Locate the cell with the specified text and output its [x, y] center coordinate. 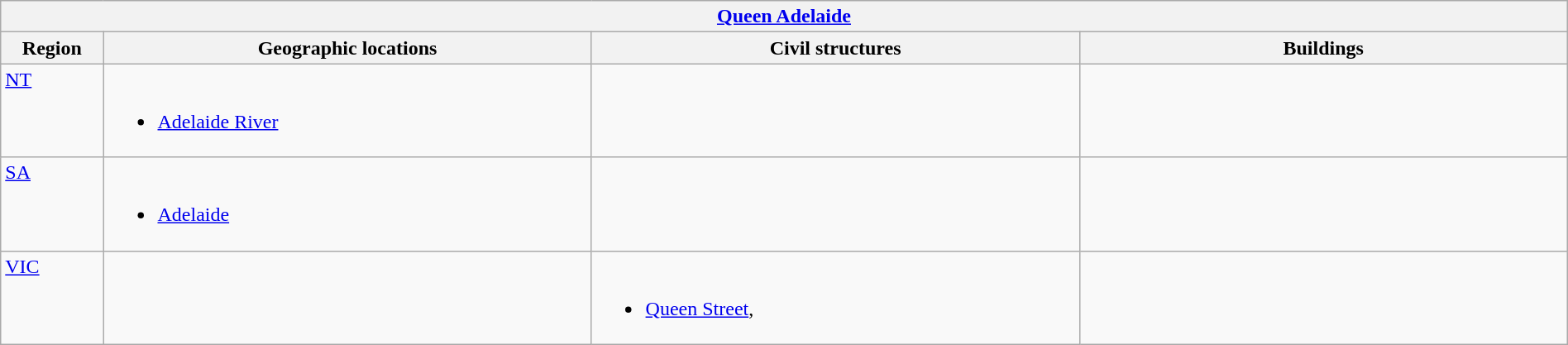
Queen Adelaide [784, 17]
NT [52, 111]
Adelaide River [347, 111]
Region [52, 48]
Queen Street, [835, 298]
VIC [52, 298]
SA [52, 204]
Geographic locations [347, 48]
Adelaide [347, 204]
Civil structures [835, 48]
Buildings [1323, 48]
